Return [X, Y] of the center of cell containing provided text 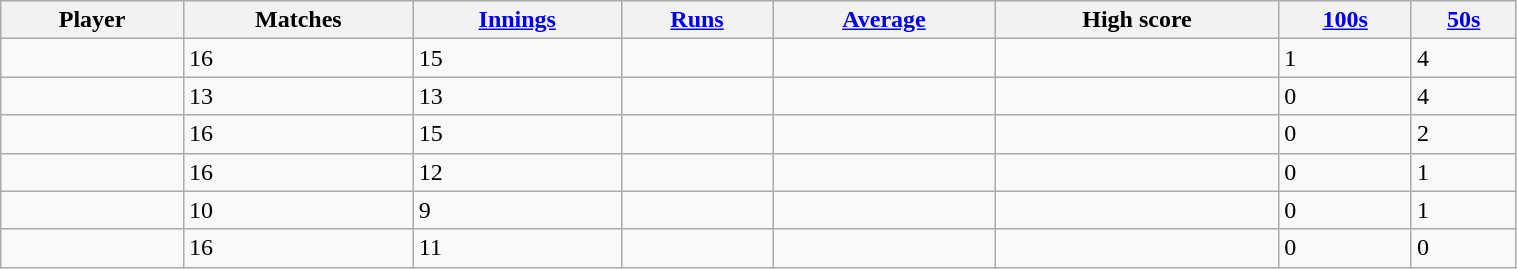
Player [92, 20]
9 [517, 210]
Runs [697, 20]
12 [517, 172]
2 [1464, 134]
100s [1346, 20]
High score [1137, 20]
11 [517, 248]
10 [298, 210]
Average [884, 20]
Innings [517, 20]
50s [1464, 20]
Matches [298, 20]
